Locate the cell with the specified text and output its (X, Y) center coordinate. 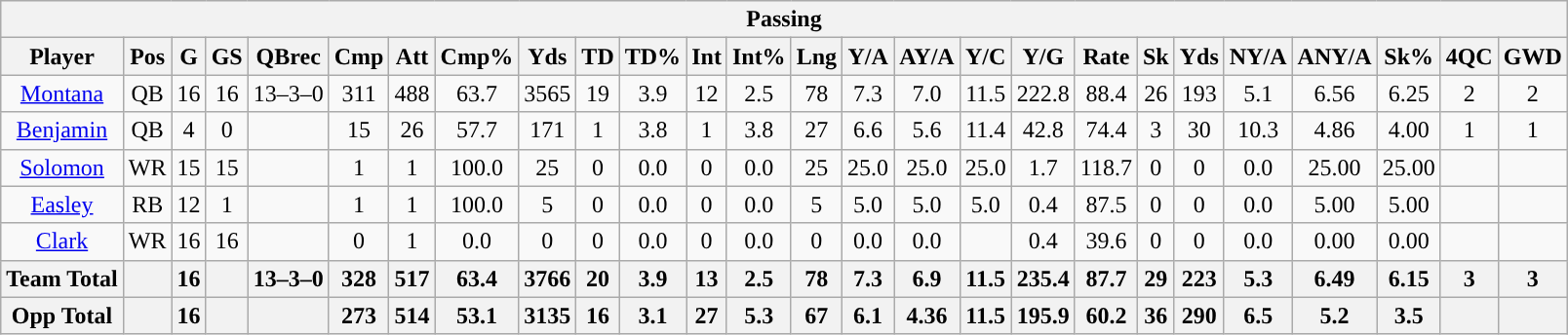
6.49 (1334, 279)
4.36 (927, 316)
Rate (1106, 56)
NY/A (1258, 56)
Benjamin (62, 130)
88.4 (1106, 93)
7.0 (927, 93)
Y/A (868, 56)
Y/C (985, 56)
514 (412, 316)
74.4 (1106, 130)
4 (189, 130)
13 (707, 279)
311 (359, 93)
67 (816, 316)
AY/A (927, 56)
488 (412, 93)
118.7 (1106, 167)
Opp Total (62, 316)
TD (598, 56)
Lng (816, 56)
6.56 (1334, 93)
6.1 (868, 316)
Cmp (359, 56)
Cmp% (477, 56)
Y/G (1043, 56)
6.5 (1258, 316)
3565 (548, 93)
4.86 (1334, 130)
57.7 (477, 130)
ANY/A (1334, 56)
36 (1156, 316)
328 (359, 279)
195.9 (1043, 316)
273 (359, 316)
1.7 (1043, 167)
5.2 (1334, 316)
87.7 (1106, 279)
Att (412, 56)
Easley (62, 205)
6.9 (927, 279)
RB (147, 205)
6.6 (868, 130)
Player (62, 56)
5.6 (927, 130)
GWD (1533, 56)
42.8 (1043, 130)
63.7 (477, 93)
517 (412, 279)
39.6 (1106, 242)
Int% (759, 56)
29 (1156, 279)
19 (598, 93)
290 (1199, 316)
Sk (1156, 56)
20 (598, 279)
30 (1199, 130)
TD% (652, 56)
QBrec (289, 56)
10.3 (1258, 130)
4QC (1469, 56)
223 (1199, 279)
53.1 (477, 316)
11.4 (985, 130)
193 (1199, 93)
Sk% (1408, 56)
Pos (147, 56)
63.4 (477, 279)
Solomon (62, 167)
6.25 (1408, 93)
3766 (548, 279)
3135 (548, 316)
Int (707, 56)
171 (548, 130)
3.1 (652, 316)
Clark (62, 242)
GS (226, 56)
Team Total (62, 279)
3.5 (1408, 316)
Montana (62, 93)
235.4 (1043, 279)
4.00 (1408, 130)
5.1 (1258, 93)
222.8 (1043, 93)
87.5 (1106, 205)
Passing (784, 19)
6.15 (1408, 279)
60.2 (1106, 316)
G (189, 56)
